Locate the cell with the specified text and output its [X, Y] center coordinate. 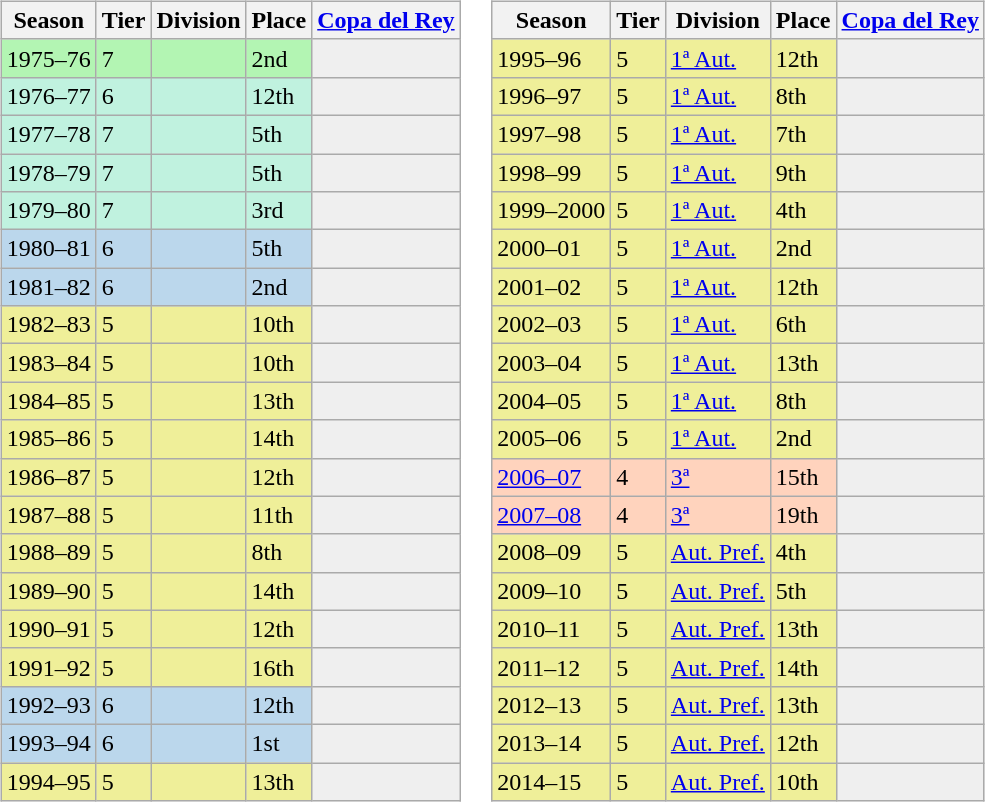
2007–08 [552, 515]
2006–07 [552, 477]
1985–86 [48, 439]
2008–09 [552, 553]
2001–02 [552, 287]
2011–12 [552, 667]
6th [803, 325]
2000–01 [552, 249]
1989–90 [48, 591]
1975–76 [48, 58]
11th [279, 515]
2012–13 [552, 705]
2014–15 [552, 781]
3rd [279, 211]
1977–78 [48, 134]
1986–87 [48, 477]
2013–14 [552, 743]
1980–81 [48, 249]
1978–79 [48, 173]
1984–85 [48, 401]
1987–88 [48, 515]
1992–93 [48, 705]
1979–80 [48, 211]
2004–05 [552, 401]
1981–82 [48, 287]
1998–99 [552, 173]
1995–96 [552, 58]
15th [803, 477]
9th [803, 173]
1976–77 [48, 96]
1996–97 [552, 96]
1988–89 [48, 553]
1st [279, 743]
1997–98 [552, 134]
16th [279, 667]
1982–83 [48, 325]
2010–11 [552, 629]
7th [803, 134]
1993–94 [48, 743]
1994–95 [48, 781]
1983–84 [48, 363]
2002–03 [552, 325]
2005–06 [552, 439]
19th [803, 515]
1991–92 [48, 667]
1999–2000 [552, 211]
2003–04 [552, 363]
2009–10 [552, 591]
1990–91 [48, 629]
